Identify which cell holds the provided text, then report its (x, y) central coordinate. 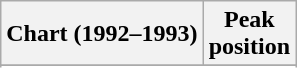
Peakposition (249, 34)
Chart (1992–1993) (102, 34)
